Locate the cell with the specified text and output its [x, y] center coordinate. 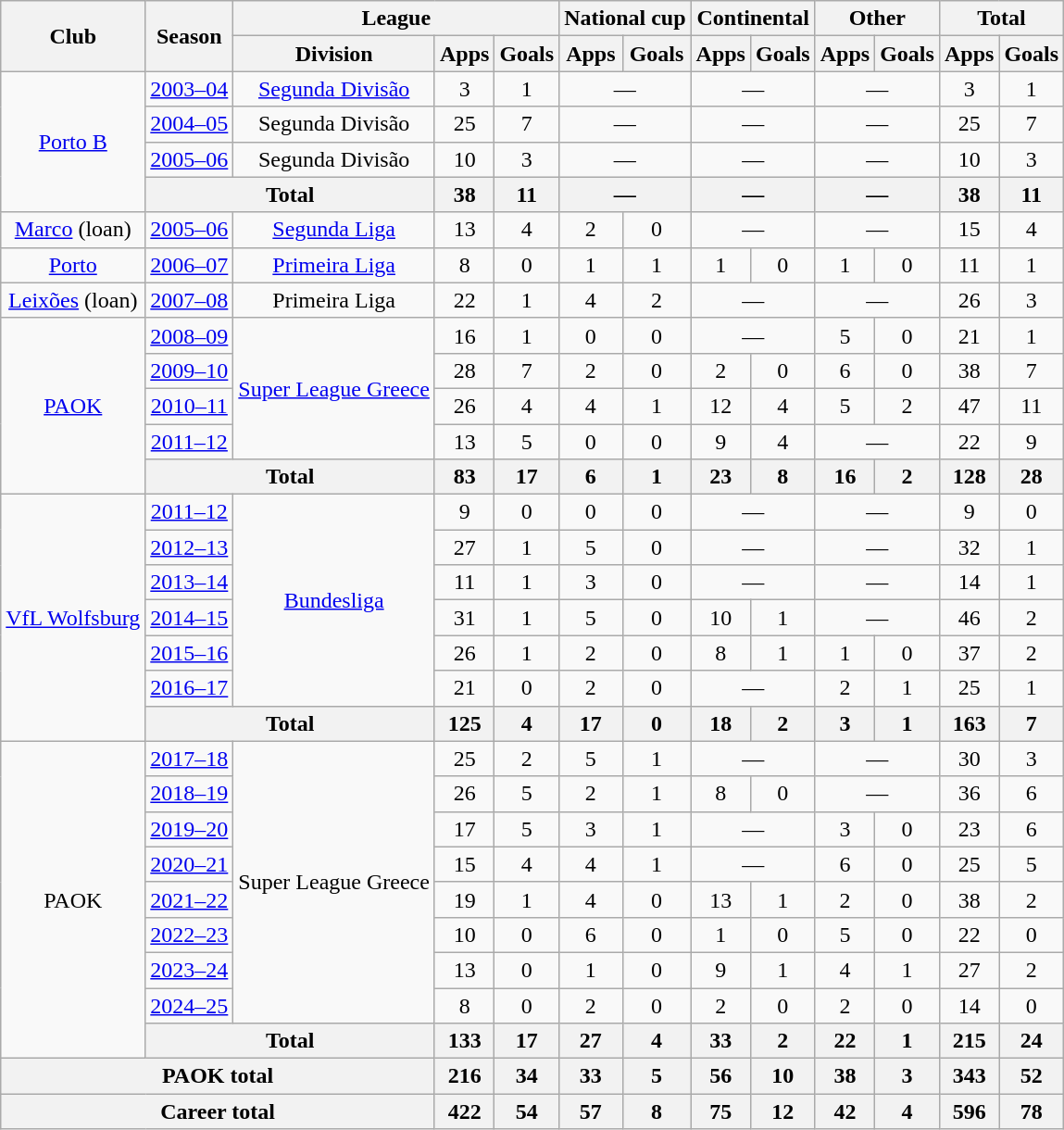
VfL Wolfsburg [73, 618]
PAOK total [219, 1076]
34 [527, 1076]
2015–16 [189, 653]
2008–09 [189, 335]
32 [969, 547]
Leixões (loan) [73, 300]
2024–25 [189, 1005]
Marco (loan) [73, 230]
2016–17 [189, 688]
Career total [219, 1111]
League [396, 19]
343 [969, 1076]
163 [969, 723]
75 [720, 1111]
2021–22 [189, 899]
2019–20 [189, 829]
2013–14 [189, 583]
Season [189, 36]
National cup [625, 19]
42 [845, 1111]
37 [969, 653]
2022–23 [189, 935]
2014–15 [189, 618]
46 [969, 618]
Other [877, 19]
24 [1032, 1041]
30 [969, 759]
52 [1032, 1076]
596 [969, 1111]
2006–07 [189, 265]
Porto B [73, 142]
36 [969, 794]
422 [464, 1111]
133 [464, 1041]
Bundesliga [334, 600]
2007–08 [189, 300]
31 [464, 618]
2017–18 [189, 759]
2010–11 [189, 406]
57 [591, 1111]
54 [527, 1111]
56 [720, 1076]
2003–04 [189, 89]
47 [969, 406]
18 [720, 723]
Club [73, 36]
Segunda Liga [334, 230]
128 [969, 477]
2023–24 [189, 970]
78 [1032, 1111]
83 [464, 477]
2020–21 [189, 864]
Porto [73, 265]
216 [464, 1076]
19 [464, 899]
215 [969, 1041]
125 [464, 723]
2009–10 [189, 370]
2012–13 [189, 547]
Division [334, 54]
2018–19 [189, 794]
Continental [753, 19]
2004–05 [189, 124]
